Output the (X, Y) coordinate of the center of the cell containing the given text.  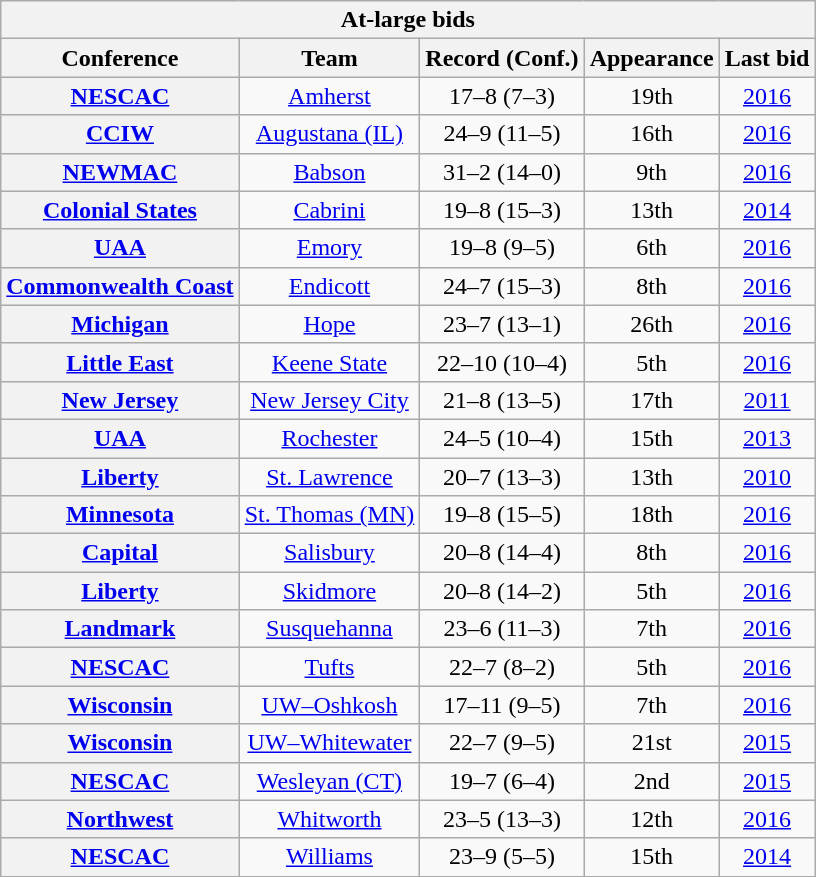
Team (330, 58)
Amherst (330, 96)
Landmark (120, 629)
2013 (767, 438)
Little East (120, 362)
12th (652, 819)
20–7 (13–3) (502, 477)
Keene State (330, 362)
22–7 (8–2) (502, 667)
Commonwealth Coast (120, 286)
UW–Whitewater (330, 743)
Record (Conf.) (502, 58)
Tufts (330, 667)
23–6 (11–3) (502, 629)
Wesleyan (CT) (330, 781)
Minnesota (120, 515)
19–8 (9–5) (502, 248)
CCIW (120, 134)
6th (652, 248)
Endicott (330, 286)
Capital (120, 553)
Skidmore (330, 591)
9th (652, 172)
Cabrini (330, 210)
At-large bids (408, 20)
31–2 (14–0) (502, 172)
23–9 (5–5) (502, 857)
19th (652, 96)
23–7 (13–1) (502, 324)
16th (652, 134)
24–9 (11–5) (502, 134)
Appearance (652, 58)
17–11 (9–5) (502, 705)
19–7 (6–4) (502, 781)
21–8 (13–5) (502, 400)
Rochester (330, 438)
Whitworth (330, 819)
20–8 (14–4) (502, 553)
Salisbury (330, 553)
17–8 (7–3) (502, 96)
22–10 (10–4) (502, 362)
Babson (330, 172)
2010 (767, 477)
2011 (767, 400)
26th (652, 324)
23–5 (13–3) (502, 819)
Emory (330, 248)
Conference (120, 58)
21st (652, 743)
17th (652, 400)
Northwest (120, 819)
22–7 (9–5) (502, 743)
Last bid (767, 58)
24–7 (15–3) (502, 286)
24–5 (10–4) (502, 438)
Augustana (IL) (330, 134)
Michigan (120, 324)
New Jersey City (330, 400)
UW–Oshkosh (330, 705)
19–8 (15–5) (502, 515)
St. Thomas (MN) (330, 515)
St. Lawrence (330, 477)
2nd (652, 781)
Hope (330, 324)
18th (652, 515)
19–8 (15–3) (502, 210)
NEWMAC (120, 172)
New Jersey (120, 400)
Williams (330, 857)
20–8 (14–2) (502, 591)
Colonial States (120, 210)
Susquehanna (330, 629)
